Detect which cell encompasses the target text, then output its (x, y) center coordinate. 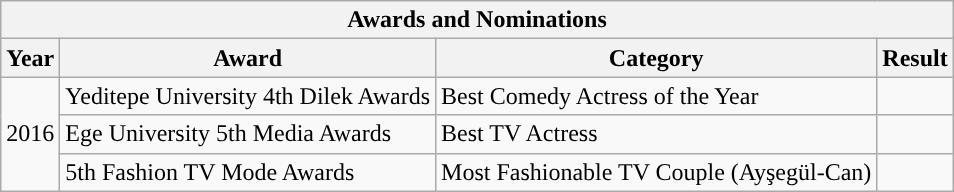
Result (915, 58)
Ege University 5th Media Awards (248, 134)
5th Fashion TV Mode Awards (248, 172)
Best TV Actress (656, 134)
Most Fashionable TV Couple (Ayşegül-Can) (656, 172)
Category (656, 58)
Award (248, 58)
2016 (30, 134)
Yeditepe University 4th Dilek Awards (248, 96)
Awards and Nominations (477, 20)
Year (30, 58)
Best Comedy Actress of the Year (656, 96)
